Provide the [X, Y] coordinate of the cell's center where the given text is located.  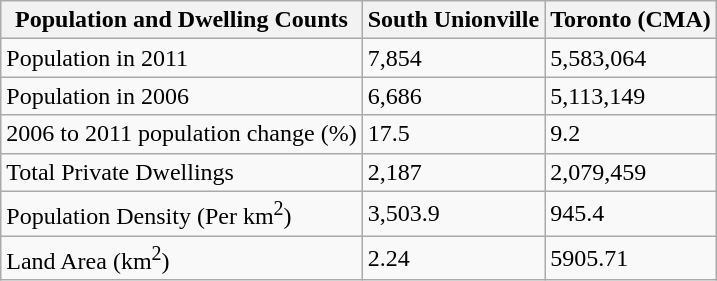
Land Area (km2) [182, 258]
9.2 [631, 134]
17.5 [453, 134]
3,503.9 [453, 214]
945.4 [631, 214]
6,686 [453, 96]
Toronto (CMA) [631, 20]
Total Private Dwellings [182, 172]
2.24 [453, 258]
2,187 [453, 172]
5,113,149 [631, 96]
7,854 [453, 58]
Population in 2006 [182, 96]
South Unionville [453, 20]
Population in 2011 [182, 58]
Population Density (Per km2) [182, 214]
5,583,064 [631, 58]
Population and Dwelling Counts [182, 20]
2,079,459 [631, 172]
2006 to 2011 population change (%) [182, 134]
5905.71 [631, 258]
